From the cell containing the given text, extract its center point as (x, y) coordinate. 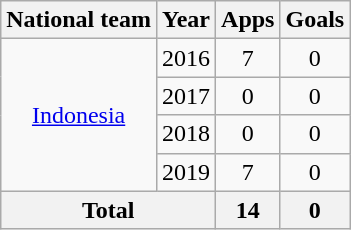
Indonesia (79, 115)
Goals (315, 20)
2016 (186, 58)
National team (79, 20)
Total (108, 210)
Apps (248, 20)
Year (186, 20)
14 (248, 210)
2018 (186, 134)
2017 (186, 96)
2019 (186, 172)
